Return (x, y) of the center of cell containing provided text 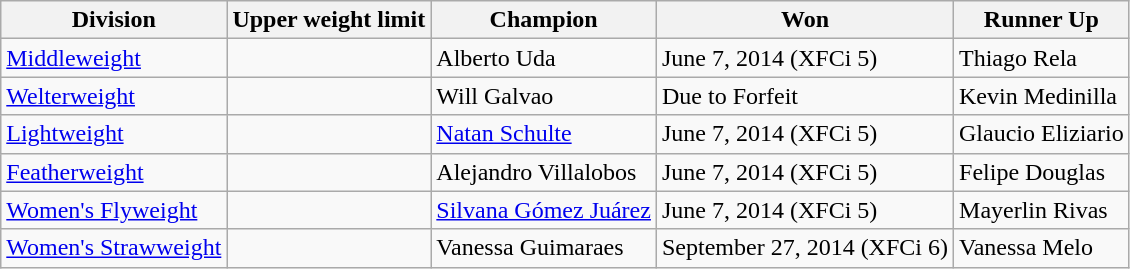
Welterweight (114, 96)
Lightweight (114, 134)
Won (804, 20)
Alejandro Villalobos (544, 172)
Silvana Gómez Juárez (544, 210)
Will Galvao (544, 96)
Champion (544, 20)
Kevin Medinilla (1042, 96)
Glaucio Eliziario (1042, 134)
Featherweight (114, 172)
Alberto Uda (544, 58)
Due to Forfeit (804, 96)
Runner Up (1042, 20)
Women's Flyweight (114, 210)
Women's Strawweight (114, 248)
Mayerlin Rivas (1042, 210)
Felipe Douglas (1042, 172)
Upper weight limit (329, 20)
Vanessa Melo (1042, 248)
Natan Schulte (544, 134)
September 27, 2014 (XFCi 6) (804, 248)
Thiago Rela (1042, 58)
Division (114, 20)
Vanessa Guimaraes (544, 248)
Middleweight (114, 58)
